Locate the cell with the specified text and output its (x, y) center coordinate. 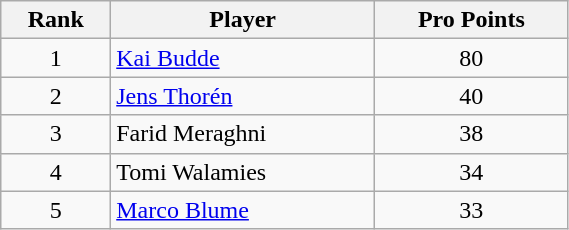
5 (56, 210)
Farid Meraghni (243, 134)
80 (472, 58)
2 (56, 96)
34 (472, 172)
Marco Blume (243, 210)
Jens Thorén (243, 96)
Rank (56, 20)
40 (472, 96)
Player (243, 20)
Kai Budde (243, 58)
33 (472, 210)
4 (56, 172)
3 (56, 134)
Pro Points (472, 20)
Tomi Walamies (243, 172)
1 (56, 58)
38 (472, 134)
